Extract the [x, y] coordinate from the center of the cell holding the provided text.  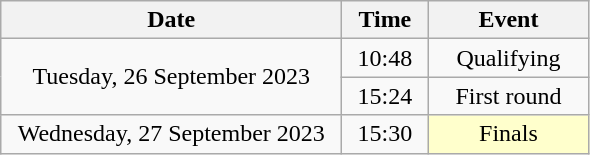
Qualifying [508, 58]
10:48 [385, 58]
Wednesday, 27 September 2023 [172, 134]
Finals [508, 134]
15:30 [385, 134]
Date [172, 20]
Tuesday, 26 September 2023 [172, 77]
Event [508, 20]
15:24 [385, 96]
First round [508, 96]
Time [385, 20]
